Capture the cell that displays the provided text and extract its (x, y) central coordinate. 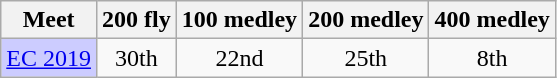
100 medley (239, 20)
200 fly (136, 20)
22nd (239, 58)
EC 2019 (49, 58)
8th (492, 58)
400 medley (492, 20)
Meet (49, 20)
25th (366, 58)
30th (136, 58)
200 medley (366, 20)
